Search for the cell housing the specified text and yield its (X, Y) center coordinate. 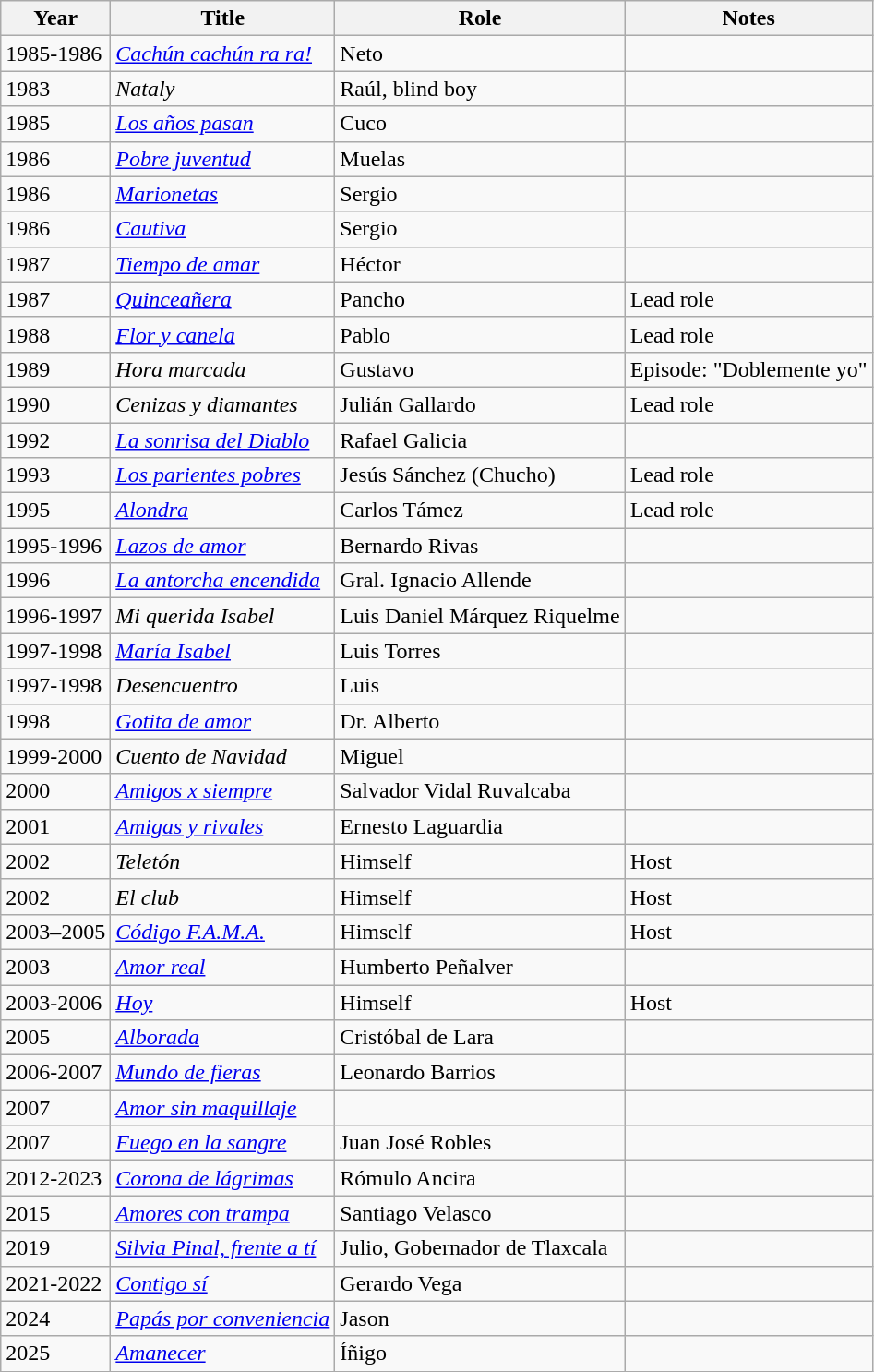
Los años pasan (223, 124)
2003-2006 (55, 1002)
1989 (55, 369)
Gustavo (480, 369)
Julio, Gobernador de Tlaxcala (480, 1248)
Gotita de amor (223, 721)
Neto (480, 54)
2019 (55, 1248)
Cristóbal de Lara (480, 1038)
1995-1996 (55, 546)
Amores con trampa (223, 1213)
2024 (55, 1318)
1999-2000 (55, 756)
La antorcha encendida (223, 581)
1995 (55, 511)
Héctor (480, 264)
Muelas (480, 159)
Salvador Vidal Ruvalcaba (480, 791)
2000 (55, 791)
2005 (55, 1038)
Pablo (480, 334)
Cautiva (223, 229)
Amigas y rivales (223, 826)
Mundo de fieras (223, 1073)
1996-1997 (55, 616)
Quinceañera (223, 299)
2021-2022 (55, 1283)
Lazos de amor (223, 546)
1993 (55, 475)
Silvia Pinal, frente a tí (223, 1248)
Leonardo Barrios (480, 1073)
1983 (55, 89)
Amor sin maquillaje (223, 1108)
2012-2023 (55, 1178)
1985 (55, 124)
Amor real (223, 967)
Rafael Galicia (480, 440)
Luis (480, 686)
Ernesto Laguardia (480, 826)
2015 (55, 1213)
Los parientes pobres (223, 475)
Pobre juventud (223, 159)
Papás por conveniencia (223, 1318)
Amigos x siempre (223, 791)
Title (223, 18)
Miguel (480, 756)
Amanecer (223, 1354)
2003 (55, 967)
Pancho (480, 299)
2001 (55, 826)
Role (480, 18)
Flor y canela (223, 334)
Juan José Robles (480, 1143)
Bernardo Rivas (480, 546)
Tiempo de amar (223, 264)
Carlos Támez (480, 511)
Código F.A.M.A. (223, 932)
Episode: "Doblemente yo" (748, 369)
Cenizas y diamantes (223, 404)
La sonrisa del Diablo (223, 440)
Hoy (223, 1002)
Jesús Sánchez (Chucho) (480, 475)
Hora marcada (223, 369)
Santiago Velasco (480, 1213)
2003–2005 (55, 932)
Luis Daniel Márquez Riquelme (480, 616)
Íñigo (480, 1354)
Dr. Alberto (480, 721)
Cuento de Navidad (223, 756)
Year (55, 18)
María Isabel (223, 651)
Alondra (223, 511)
1996 (55, 581)
Fuego en la sangre (223, 1143)
Notes (748, 18)
Gral. Ignacio Allende (480, 581)
1990 (55, 404)
Cachún cachún ra ra! (223, 54)
Julián Gallardo (480, 404)
Gerardo Vega (480, 1283)
Desencuentro (223, 686)
Contigo sí (223, 1283)
Nataly (223, 89)
Alborada (223, 1038)
1992 (55, 440)
Rómulo Ancira (480, 1178)
2025 (55, 1354)
Luis Torres (480, 651)
El club (223, 897)
Jason (480, 1318)
1998 (55, 721)
Cuco (480, 124)
Raúl, blind boy (480, 89)
Teletón (223, 861)
1985-1986 (55, 54)
Marionetas (223, 194)
Mi querida Isabel (223, 616)
Humberto Peñalver (480, 967)
Corona de lágrimas (223, 1178)
1988 (55, 334)
2006-2007 (55, 1073)
